For the text-containing cell, return its midpoint in [X, Y] coordinate format. 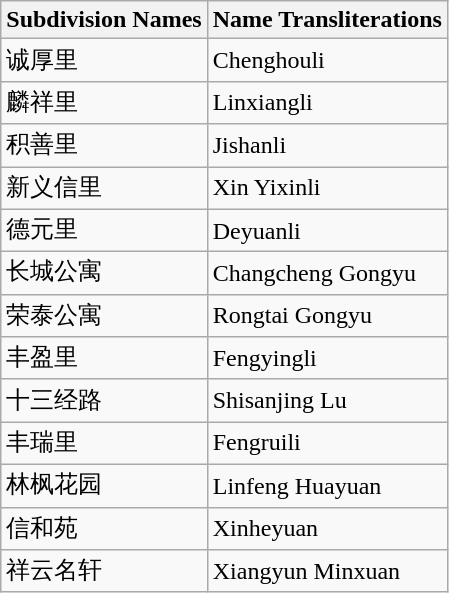
荣泰公寓 [104, 316]
诚厚里 [104, 60]
信和苑 [104, 528]
Jishanli [327, 146]
Shisanjing Lu [327, 400]
Fengruili [327, 444]
十三经路 [104, 400]
Deyuanli [327, 230]
Rongtai Gongyu [327, 316]
Xiangyun Minxuan [327, 572]
丰瑞里 [104, 444]
Linxiangli [327, 102]
丰盈里 [104, 358]
Fengyingli [327, 358]
Linfeng Huayuan [327, 486]
新义信里 [104, 188]
Subdivision Names [104, 20]
林枫花园 [104, 486]
祥云名轩 [104, 572]
Name Transliterations [327, 20]
麟祥里 [104, 102]
Changcheng Gongyu [327, 274]
Xinheyuan [327, 528]
积善里 [104, 146]
德元里 [104, 230]
长城公寓 [104, 274]
Xin Yixinli [327, 188]
Chenghouli [327, 60]
